For the text-containing cell, return its midpoint in (x, y) coordinate format. 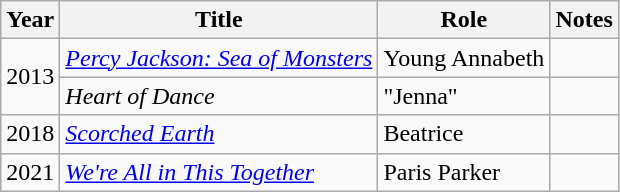
Scorched Earth (219, 134)
Beatrice (464, 134)
Heart of Dance (219, 96)
"Jenna" (464, 96)
Percy Jackson: Sea of Monsters (219, 58)
Year (30, 20)
Paris Parker (464, 172)
2021 (30, 172)
Role (464, 20)
Young Annabeth (464, 58)
2018 (30, 134)
Notes (584, 20)
We're All in This Together (219, 172)
Title (219, 20)
2013 (30, 77)
